Return the [x, y] coordinate for the center point of the cell that contains the specified text.  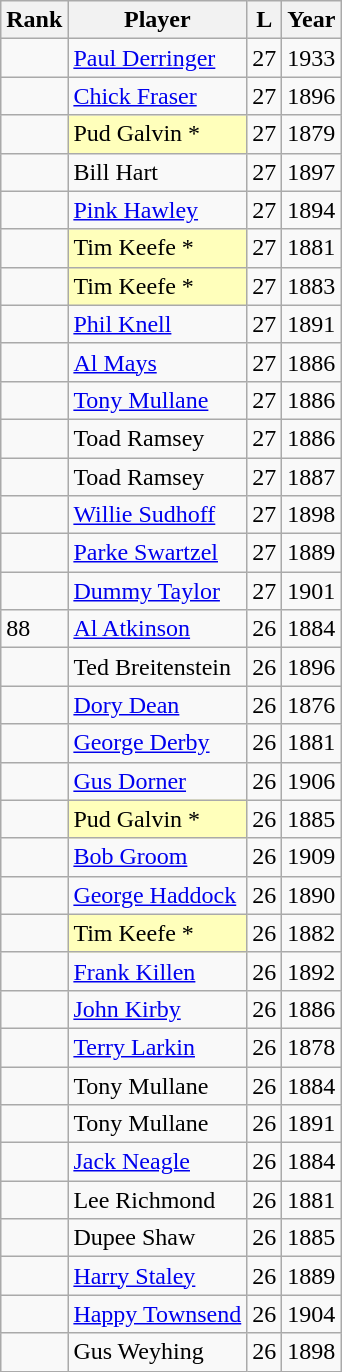
1879 [312, 134]
Player [158, 20]
Happy Townsend [158, 1314]
Dory Dean [158, 705]
88 [34, 629]
Rank [34, 20]
L [264, 20]
Harry Staley [158, 1276]
Lee Richmond [158, 1200]
Dupee Shaw [158, 1238]
1906 [312, 781]
Phil Knell [158, 324]
Frank Killen [158, 971]
Al Mays [158, 362]
Bob Groom [158, 857]
1883 [312, 286]
1890 [312, 895]
1887 [312, 477]
Pink Hawley [158, 210]
1876 [312, 705]
1897 [312, 172]
Jack Neagle [158, 1162]
1892 [312, 971]
1904 [312, 1314]
Dummy Taylor [158, 591]
1882 [312, 933]
Bill Hart [158, 172]
Willie Sudhoff [158, 515]
Terry Larkin [158, 1047]
George Haddock [158, 895]
Gus Dorner [158, 781]
1894 [312, 210]
1901 [312, 591]
1933 [312, 58]
1878 [312, 1047]
John Kirby [158, 1009]
1909 [312, 857]
Paul Derringer [158, 58]
Gus Weyhing [158, 1352]
Chick Fraser [158, 96]
Al Atkinson [158, 629]
Parke Swartzel [158, 553]
Year [312, 20]
George Derby [158, 743]
Ted Breitenstein [158, 667]
